Capture the cell that displays the provided text and extract its (x, y) central coordinate. 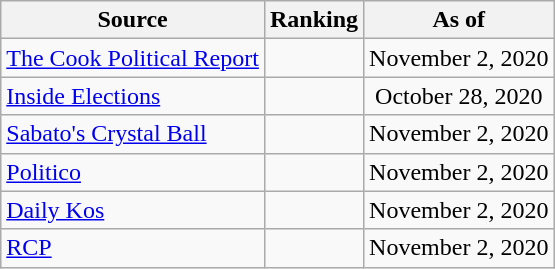
Inside Elections (133, 96)
Politico (133, 172)
Ranking (314, 20)
October 28, 2020 (459, 96)
Daily Kos (133, 210)
As of (459, 20)
RCP (133, 248)
Sabato's Crystal Ball (133, 134)
The Cook Political Report (133, 58)
Source (133, 20)
